Find where the given text appears and provide that cell's center as [x, y] coordinate. 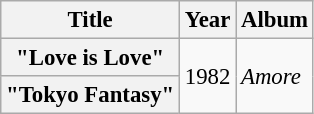
1982 [208, 76]
Album [275, 20]
"Love is Love" [90, 58]
Title [90, 20]
Year [208, 20]
"Tokyo Fantasy" [90, 95]
Amore [275, 76]
